Determine the [x, y] coordinate at the center of the cell enclosing the given text.  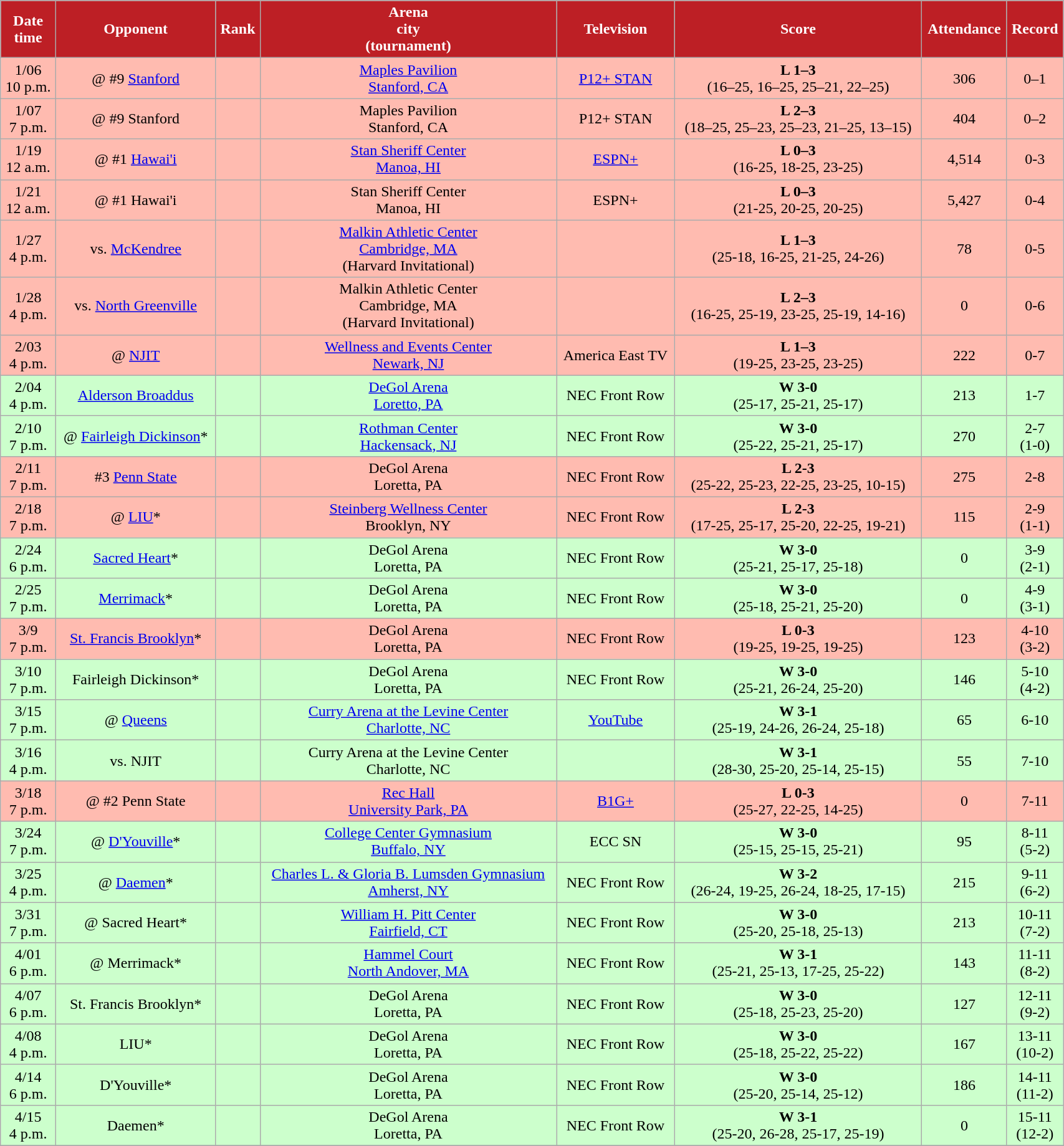
9-11(6-2) [1035, 882]
5,427 [964, 199]
L 1–3(19-25, 23-25, 23-25) [798, 355]
W 3-0(25-18, 25-23, 25-20) [798, 1003]
1/077 p.m. [29, 118]
1/2112 a.m. [29, 199]
1/274 p.m. [29, 249]
0-4 [1035, 199]
L 0–3(16-25, 18-25, 23-25) [798, 160]
vs. North Greenville [136, 306]
@ Sacred Heart* [136, 922]
@ LIU* [136, 517]
4/146 p.m. [29, 1084]
14-11(11-2) [1035, 1084]
Steinberg Wellness CenterBrooklyn, NY [408, 517]
0-6 [1035, 306]
Daemen* [136, 1125]
@ Daemen* [136, 882]
3/317 p.m. [29, 922]
L 1–3(25-18, 16-25, 21-25, 24-26) [798, 249]
LIU* [136, 1044]
11-11(8-2) [1035, 963]
L 2-3(17-25, 25-17, 25-20, 22-25, 19-21) [798, 517]
L 0–3(21-25, 20-25, 20-25) [798, 199]
0-5 [1035, 249]
2/187 p.m. [29, 517]
0-3 [1035, 160]
W 3-0(25-20, 25-14, 25-12) [798, 1084]
W 3-1(28-30, 25-20, 25-14, 25-15) [798, 760]
15-11(12-2) [1035, 1125]
3/97 p.m. [29, 639]
2/107 p.m. [29, 436]
115 [964, 517]
YouTube [616, 720]
186 [964, 1084]
1/284 p.m. [29, 306]
@ Merrimack* [136, 963]
W 3-0(25-21, 25-17, 25-18) [798, 557]
DeGol ArenaLoretto, PA [408, 395]
Opponent [136, 29]
8-11(5-2) [1035, 841]
1/0610 p.m. [29, 79]
4/154 p.m. [29, 1125]
Attendance [964, 29]
Charles L. & Gloria B. Lumsden GymnasiumAmherst, NY [408, 882]
127 [964, 1003]
78 [964, 249]
W 3-0(25-20, 25-18, 25-13) [798, 922]
L 2–3(18–25, 25–23, 25–23, 21–25, 13–15) [798, 118]
4/084 p.m. [29, 1044]
2-7(1-0) [1035, 436]
3/254 p.m. [29, 882]
2/117 p.m. [29, 476]
College Center GymnasiumBuffalo, NY [408, 841]
3-9(2-1) [1035, 557]
Merrimack* [136, 598]
4,514 [964, 160]
Rec HallUniversity Park, PA [408, 801]
Television [616, 29]
W 3-0(25-22, 25-21, 25-17) [798, 436]
275 [964, 476]
55 [964, 760]
W 3-0(25-17, 25-21, 25-17) [798, 395]
Score [798, 29]
L 0-3(25-27, 22-25, 14-25) [798, 801]
Alderson Broaddus [136, 395]
Rothman CenterHackensack, NJ [408, 436]
W 3-0(25-18, 25-22, 25-22) [798, 1044]
65 [964, 720]
@ D'Youville* [136, 841]
Sacred Heart* [136, 557]
2/246 p.m. [29, 557]
#3 Penn State [136, 476]
W 3-0(25-21, 26-24, 25-20) [798, 679]
L 0-3(19-25, 19-25, 19-25) [798, 639]
Record [1035, 29]
0-7 [1035, 355]
2/034 p.m. [29, 355]
@ Queens [136, 720]
William H. Pitt CenterFairfield, CT [408, 922]
222 [964, 355]
Wellness and Events Center Newark, NJ [408, 355]
123 [964, 639]
0–2 [1035, 118]
W 3-2(26-24, 19-25, 26-24, 18-25, 17-15) [798, 882]
vs. NJIT [136, 760]
5-10(4-2) [1035, 679]
13-11(10-2) [1035, 1044]
W 3-0(25-18, 25-21, 25-20) [798, 598]
1-7 [1035, 395]
6-10 [1035, 720]
D'Youville* [136, 1084]
2-8 [1035, 476]
W 3-1(25-19, 24-26, 26-24, 25-18) [798, 720]
143 [964, 963]
3/247 p.m. [29, 841]
270 [964, 436]
L 2–3(16-25, 25-19, 23-25, 25-19, 14-16) [798, 306]
3/187 p.m. [29, 801]
ECC SN [616, 841]
B1G+ [616, 801]
10-11(7-2) [1035, 922]
404 [964, 118]
2-9(1-1) [1035, 517]
vs. McKendree [136, 249]
215 [964, 882]
146 [964, 679]
L 2-3(25-22, 25-23, 22-25, 23-25, 10-15) [798, 476]
4-9(3-1) [1035, 598]
Fairleigh Dickinson* [136, 679]
306 [964, 79]
3/157 p.m. [29, 720]
2/257 p.m. [29, 598]
W 3-1(25-20, 26-28, 25-17, 25-19) [798, 1125]
1/1912 a.m. [29, 160]
12-11(9-2) [1035, 1003]
7-11 [1035, 801]
3/164 p.m. [29, 760]
2/044 p.m. [29, 395]
7-10 [1035, 760]
0–1 [1035, 79]
95 [964, 841]
L 1–3(16–25, 16–25, 25–21, 22–25) [798, 79]
W 3-0(25-15, 25-15, 25-21) [798, 841]
Arenacity(tournament) [408, 29]
@ #2 Penn State [136, 801]
Hammel CourtNorth Andover, MA [408, 963]
@ NJIT [136, 355]
America East TV [616, 355]
4/016 p.m. [29, 963]
4/076 p.m. [29, 1003]
@ Fairleigh Dickinson* [136, 436]
Rank [238, 29]
3/107 p.m. [29, 679]
4-10(3-2) [1035, 639]
167 [964, 1044]
Datetime [29, 29]
W 3-1(25-21, 25-13, 17-25, 25-22) [798, 963]
